From the cell containing the given text, extract its center point as [X, Y] coordinate. 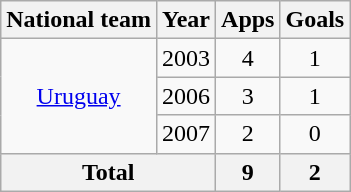
2003 [186, 58]
Uruguay [79, 96]
0 [315, 134]
3 [248, 96]
Goals [315, 20]
4 [248, 58]
2007 [186, 134]
National team [79, 20]
Total [108, 172]
Year [186, 20]
2006 [186, 96]
Apps [248, 20]
9 [248, 172]
